Provide the (X, Y) coordinate of the cell's center where the given text is located.  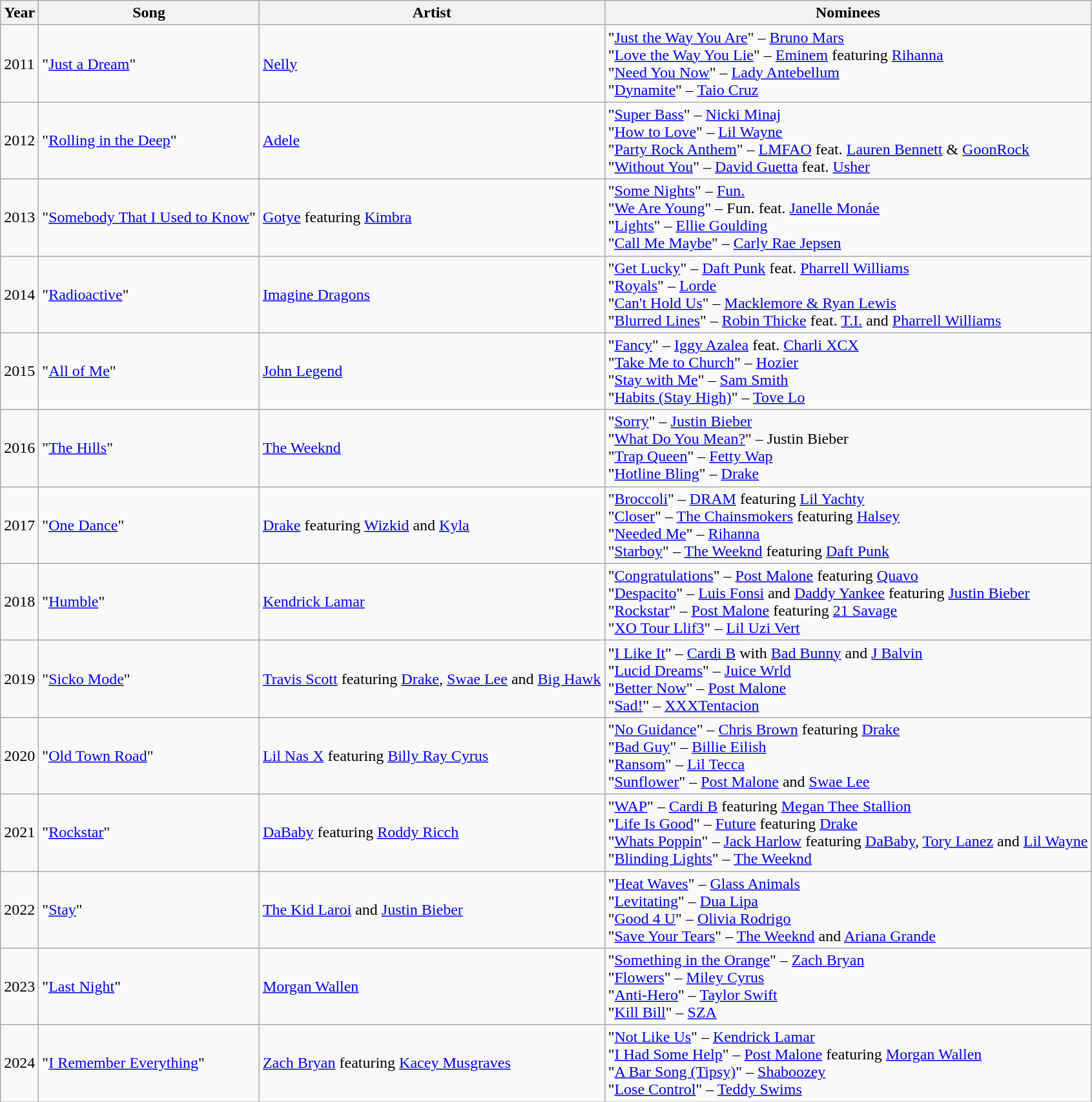
2020 (19, 756)
"Rockstar" (149, 832)
"I Remember Everything" (149, 1063)
Song (149, 13)
2022 (19, 910)
"Stay" (149, 910)
"One Dance" (149, 525)
2016 (19, 448)
"The Hills" (149, 448)
Artist (431, 13)
"Sicko Mode" (149, 678)
"Just a Dream" (149, 63)
Drake featuring Wizkid and Kyla (431, 525)
Zach Bryan featuring Kacey Musgraves (431, 1063)
The Kid Laroi and Justin Bieber (431, 910)
2014 (19, 295)
"Broccoli" – DRAM featuring Lil Yachty"Closer" – The Chainsmokers featuring Halsey"Needed Me" – Rihanna"Starboy" – The Weeknd featuring Daft Punk (848, 525)
2015 (19, 371)
John Legend (431, 371)
"I Like It" – Cardi B with Bad Bunny and J Balvin"Lucid Dreams" – Juice Wrld"Better Now" – Post Malone"Sad!" – XXXTentacion (848, 678)
The Weeknd (431, 448)
"No Guidance" – Chris Brown featuring Drake"Bad Guy" – Billie Eilish"Ransom" – Lil Tecca"Sunflower" – Post Malone and Swae Lee (848, 756)
Nelly (431, 63)
"Rolling in the Deep" (149, 141)
2011 (19, 63)
"Somebody That I Used to Know" (149, 217)
2017 (19, 525)
2024 (19, 1063)
"Something in the Orange" – Zach Bryan"Flowers" – Miley Cyrus"Anti-Hero" – Taylor Swift"Kill Bill" – SZA (848, 987)
Imagine Dragons (431, 295)
"Heat Waves" – Glass Animals"Levitating" – Dua Lipa"Good 4 U" – Olivia Rodrigo"Save Your Tears" – The Weeknd and Ariana Grande (848, 910)
Kendrick Lamar (431, 602)
Adele (431, 141)
2023 (19, 987)
"Some Nights" – Fun."We Are Young" – Fun. feat. Janelle Monáe"Lights" – Ellie Goulding"Call Me Maybe" – Carly Rae Jepsen (848, 217)
2018 (19, 602)
2021 (19, 832)
Gotye featuring Kimbra (431, 217)
Year (19, 13)
"Not Like Us" – Kendrick Lamar"I Had Some Help" – Post Malone featuring Morgan Wallen"A Bar Song (Tipsy)" – Shaboozey"Lose Control" – Teddy Swims (848, 1063)
"Last Night" (149, 987)
Nominees (848, 13)
"Radioactive" (149, 295)
2013 (19, 217)
2019 (19, 678)
DaBaby featuring Roddy Ricch (431, 832)
Morgan Wallen (431, 987)
"Humble" (149, 602)
2012 (19, 141)
"Sorry" – Justin Bieber"What Do You Mean?" – Justin Bieber"Trap Queen" – Fetty Wap"Hotline Bling" – Drake (848, 448)
"Fancy" – Iggy Azalea feat. Charli XCX"Take Me to Church" – Hozier"Stay with Me" – Sam Smith"Habits (Stay High)" – Tove Lo (848, 371)
"Just the Way You Are" – Bruno Mars"Love the Way You Lie" – Eminem featuring Rihanna"Need You Now" – Lady Antebellum"Dynamite" – Taio Cruz (848, 63)
Lil Nas X featuring Billy Ray Cyrus (431, 756)
"All of Me" (149, 371)
Travis Scott featuring Drake, Swae Lee and Big Hawk (431, 678)
"Old Town Road" (149, 756)
